Search for the cell housing the specified text and yield its (x, y) center coordinate. 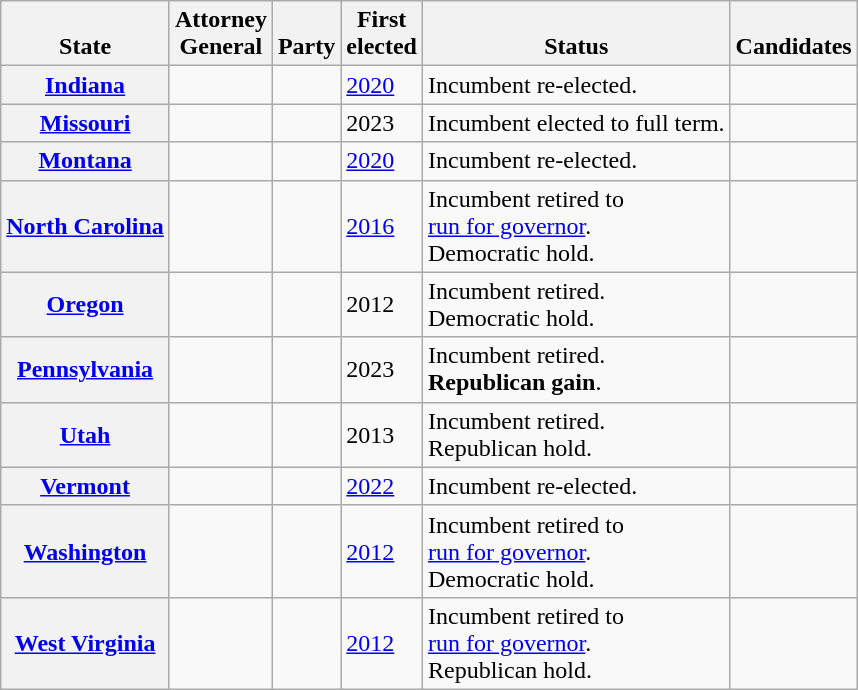
Pennsylvania (86, 370)
Indiana (86, 85)
2022 (382, 486)
West Virginia (86, 643)
AttorneyGeneral (220, 34)
North Carolina (86, 226)
Incumbent retired.Republican gain. (576, 370)
Montana (86, 161)
Washington (86, 551)
2013 (382, 434)
Incumbent retired.Democratic hold. (576, 304)
Candidates (794, 34)
Oregon (86, 304)
Firstelected (382, 34)
Incumbent elected to full term. (576, 123)
Incumbent retired.Republican hold. (576, 434)
Vermont (86, 486)
Missouri (86, 123)
State (86, 34)
2016 (382, 226)
Utah (86, 434)
Status (576, 34)
Incumbent retired torun for governor.Republican hold. (576, 643)
Party (306, 34)
